For the text-containing cell, return its midpoint in (X, Y) coordinate format. 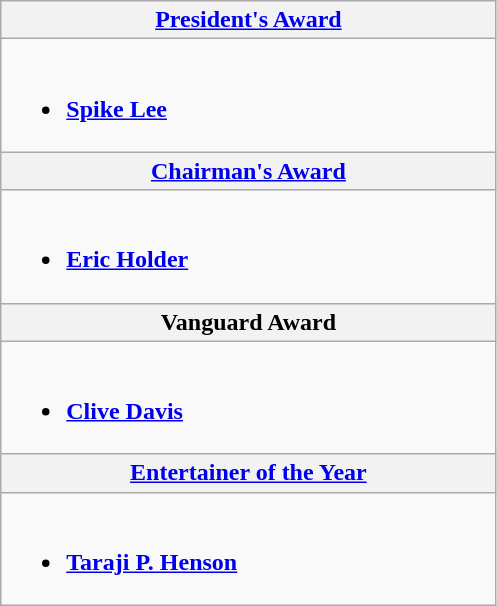
Clive Davis (248, 398)
Vanguard Award (248, 322)
Taraji P. Henson (248, 548)
Eric Holder (248, 246)
President's Award (248, 20)
Spike Lee (248, 96)
Chairman's Award (248, 171)
Entertainer of the Year (248, 473)
